Search for the cell housing the specified text and yield its (X, Y) center coordinate. 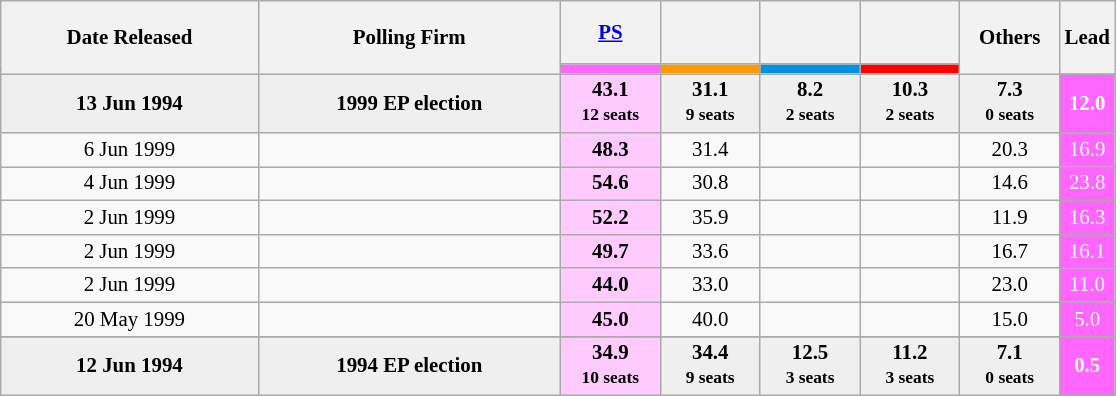
20 May 1999 (130, 319)
43.112 seats (610, 104)
7.10 seats (1010, 366)
Others (1010, 38)
14.6 (1010, 184)
16.7 (1010, 251)
33.0 (710, 285)
16.1 (1088, 251)
23.8 (1088, 184)
12.53 seats (810, 366)
23.0 (1010, 285)
1999 EP election (409, 104)
Date Released (130, 38)
31.4 (710, 150)
5.0 (1088, 319)
16.3 (1088, 218)
44.0 (610, 285)
54.6 (610, 184)
34.49 seats (710, 366)
40.0 (710, 319)
15.0 (1010, 319)
31.19 seats (710, 104)
49.7 (610, 251)
12 Jun 1994 (130, 366)
12.0 (1088, 104)
4 Jun 1999 (130, 184)
11.0 (1088, 285)
11.9 (1010, 218)
11.23 seats (910, 366)
0.5 (1088, 366)
PS (610, 32)
8.22 seats (810, 104)
34.910 seats (610, 366)
13 Jun 1994 (130, 104)
35.9 (710, 218)
48.3 (610, 150)
1994 EP election (409, 366)
7.30 seats (1010, 104)
33.6 (710, 251)
Lead (1088, 38)
30.8 (710, 184)
10.32 seats (910, 104)
16.9 (1088, 150)
Polling Firm (409, 38)
20.3 (1010, 150)
52.2 (610, 218)
45.0 (610, 319)
6 Jun 1999 (130, 150)
